Search for the cell housing the specified text and yield its (X, Y) center coordinate. 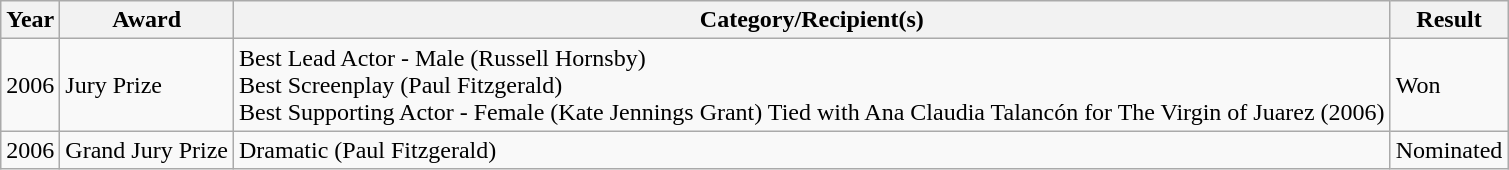
Dramatic (Paul Fitzgerald) (812, 150)
Year (30, 20)
Award (147, 20)
Category/Recipient(s) (812, 20)
Result (1449, 20)
Nominated (1449, 150)
Grand Jury Prize (147, 150)
Jury Prize (147, 85)
Won (1449, 85)
